Detect which cell encompasses the target text, then output its (X, Y) center coordinate. 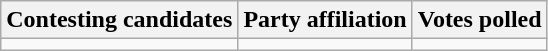
Contesting candidates (120, 20)
Party affiliation (325, 20)
Votes polled (480, 20)
